Locate the cell with the specified text and output its (x, y) center coordinate. 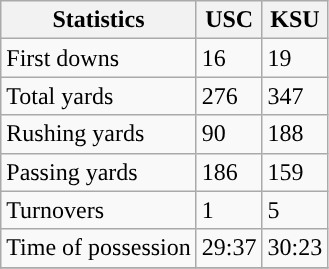
First downs (99, 58)
90 (229, 134)
1 (229, 210)
188 (295, 134)
Passing yards (99, 172)
Turnovers (99, 210)
Rushing yards (99, 134)
16 (229, 58)
19 (295, 58)
276 (229, 96)
30:23 (295, 248)
USC (229, 20)
Total yards (99, 96)
159 (295, 172)
KSU (295, 20)
29:37 (229, 248)
Time of possession (99, 248)
Statistics (99, 20)
347 (295, 96)
186 (229, 172)
5 (295, 210)
